Capture the cell that displays the provided text and extract its [x, y] central coordinate. 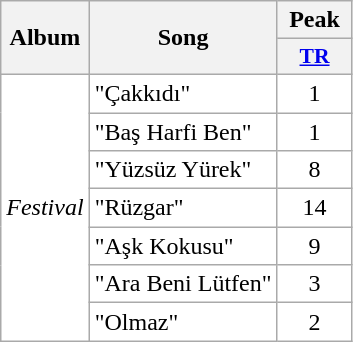
Song [183, 38]
"Baş Harfi Ben" [183, 131]
Festival [45, 207]
"Rüzgar" [183, 208]
9 [314, 246]
2 [314, 322]
TR [314, 57]
3 [314, 284]
"Yüzsüz Yürek" [183, 170]
"Aşk Kokusu" [183, 246]
Peak [314, 20]
14 [314, 208]
"Çakkıdı" [183, 93]
"Olmaz" [183, 322]
"Ara Beni Lütfen" [183, 284]
Album [45, 38]
8 [314, 170]
